Locate the cell with the specified text and output its [x, y] center coordinate. 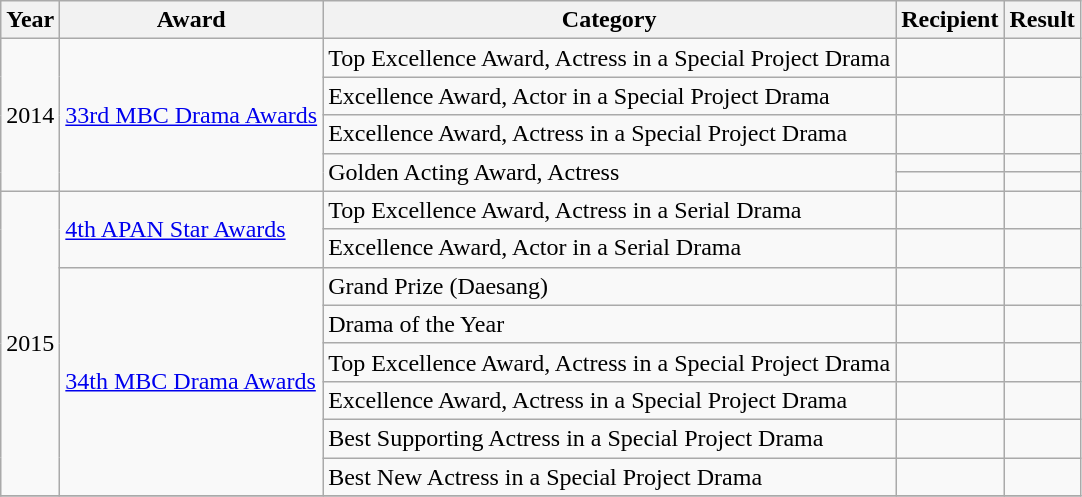
Grand Prize (Daesang) [610, 286]
Recipient [950, 20]
Award [192, 20]
Best New Actress in a Special Project Drama [610, 477]
Drama of the Year [610, 324]
Golden Acting Award, Actress [610, 172]
2015 [30, 343]
Result [1042, 20]
Excellence Award, Actor in a Special Project Drama [610, 96]
Top Excellence Award, Actress in a Serial Drama [610, 210]
Excellence Award, Actor in a Serial Drama [610, 248]
2014 [30, 115]
34th MBC Drama Awards [192, 381]
Best Supporting Actress in a Special Project Drama [610, 438]
Year [30, 20]
Category [610, 20]
4th APAN Star Awards [192, 229]
33rd MBC Drama Awards [192, 115]
